For the text-containing cell, return its midpoint in (x, y) coordinate format. 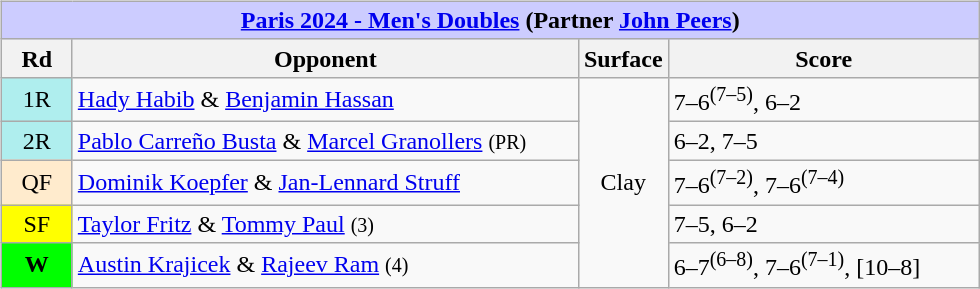
2R (36, 141)
Paris 2024 - Men's Doubles (Partner John Peers) (490, 20)
7–5, 6–2 (824, 224)
7–6(7–2), 7–6(7–4) (824, 182)
Pablo Carreño Busta & Marcel Granollers (PR) (325, 141)
W (36, 266)
QF (36, 182)
Hady Habib & Benjamin Hassan (325, 100)
Clay (623, 182)
Score (824, 58)
SF (36, 224)
6–2, 7–5 (824, 141)
1R (36, 100)
Dominik Koepfer & Jan-Lennard Struff (325, 182)
7–6(7–5), 6–2 (824, 100)
Rd (36, 58)
Taylor Fritz & Tommy Paul (3) (325, 224)
Opponent (325, 58)
Surface (623, 58)
6–7(6–8), 7–6(7–1), [10–8] (824, 266)
Austin Krajicek & Rajeev Ram (4) (325, 266)
